Output the (X, Y) coordinate of the center of the cell containing the given text.  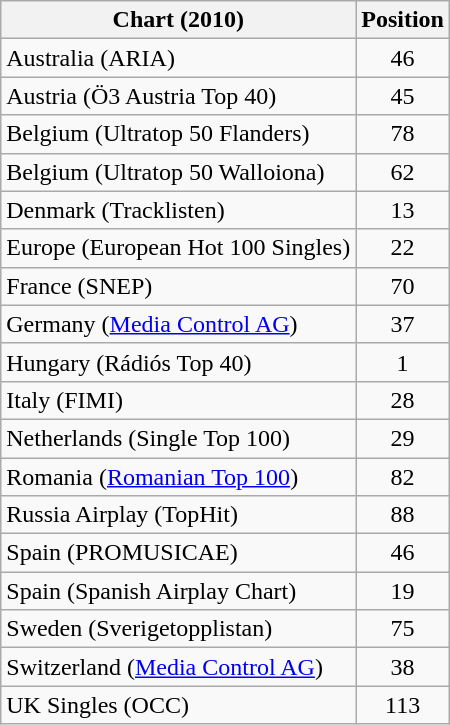
75 (403, 629)
Denmark (Tracklisten) (178, 210)
Germany (Media Control AG) (178, 324)
Sweden (Sverigetopplistan) (178, 629)
Spain (Spanish Airplay Chart) (178, 591)
Italy (FIMI) (178, 400)
37 (403, 324)
78 (403, 134)
Russia Airplay (TopHit) (178, 515)
Belgium (Ultratop 50 Walloiona) (178, 172)
1 (403, 362)
Austria (Ö3 Austria Top 40) (178, 96)
France (SNEP) (178, 286)
Switzerland (Media Control AG) (178, 667)
38 (403, 667)
82 (403, 477)
UK Singles (OCC) (178, 705)
29 (403, 438)
Belgium (Ultratop 50 Flanders) (178, 134)
70 (403, 286)
Australia (ARIA) (178, 58)
62 (403, 172)
Chart (2010) (178, 20)
113 (403, 705)
Europe (European Hot 100 Singles) (178, 248)
Spain (PROMUSICAE) (178, 553)
Hungary (Rádiós Top 40) (178, 362)
45 (403, 96)
88 (403, 515)
19 (403, 591)
Netherlands (Single Top 100) (178, 438)
13 (403, 210)
Romania (Romanian Top 100) (178, 477)
Position (403, 20)
28 (403, 400)
22 (403, 248)
